For the text-containing cell, return its midpoint in (X, Y) coordinate format. 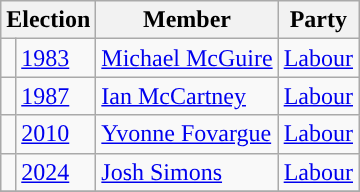
Ian McCartney (187, 96)
Election (48, 20)
Michael McGuire (187, 58)
Yvonne Fovargue (187, 134)
2010 (56, 134)
2024 (56, 172)
Josh Simons (187, 172)
1987 (56, 96)
Party (318, 20)
Member (187, 20)
1983 (56, 58)
